For the text-containing cell, return its midpoint in [X, Y] coordinate format. 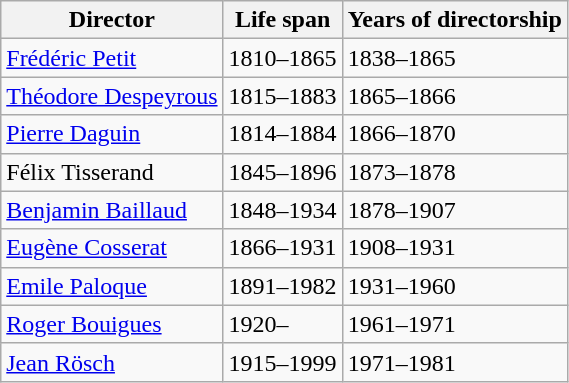
1920– [282, 324]
1815–1883 [282, 96]
Benjamin Baillaud [112, 210]
1866–1931 [282, 248]
1891–1982 [282, 286]
Eugène Cosserat [112, 248]
Jean Rösch [112, 362]
Years of directorship [454, 20]
1866–1870 [454, 134]
Life span [282, 20]
Félix Tisserand [112, 172]
1931–1960 [454, 286]
1810–1865 [282, 58]
1878–1907 [454, 210]
Roger Bouigues [112, 324]
1873–1878 [454, 172]
Emile Paloque [112, 286]
1838–1865 [454, 58]
1845–1896 [282, 172]
1908–1931 [454, 248]
Théodore Despeyrous [112, 96]
Frédéric Petit [112, 58]
1961–1971 [454, 324]
Pierre Daguin [112, 134]
1971–1981 [454, 362]
1848–1934 [282, 210]
Director [112, 20]
1915–1999 [282, 362]
1865–1866 [454, 96]
1814–1884 [282, 134]
